Return the [x, y] coordinate for the center point of the cell that contains the specified text.  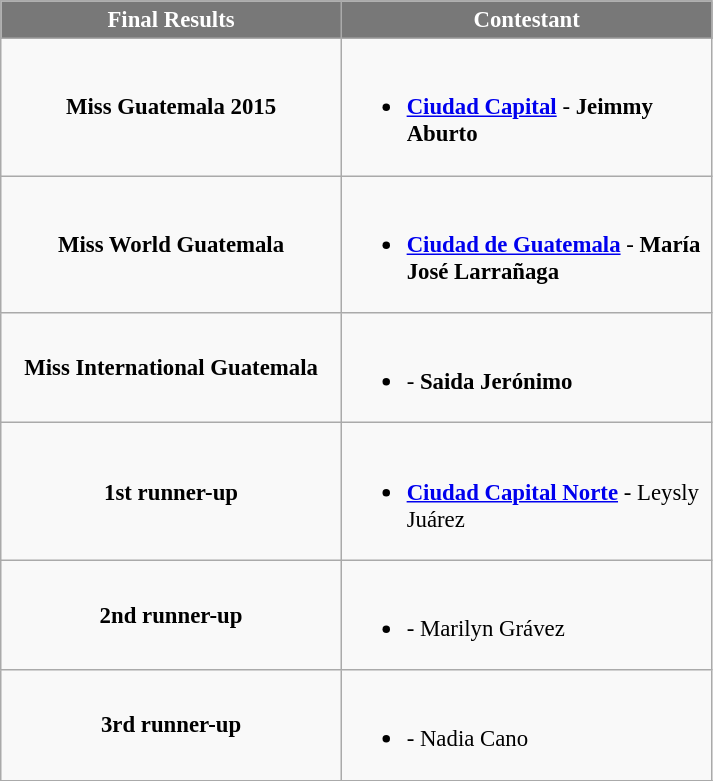
Ciudad Capital - Jeimmy Aburto [526, 108]
Ciudad Capital Norte - Leysly Juárez [526, 492]
3rd runner-up [172, 725]
Contestant [526, 20]
Miss World Guatemala [172, 244]
2nd runner-up [172, 615]
- Nadia Cano [526, 725]
- Marilyn Grávez [526, 615]
- Saida Jerónimo [526, 368]
Miss Guatemala 2015 [172, 108]
Miss International Guatemala [172, 368]
Ciudad de Guatemala - María José Larrañaga [526, 244]
Final Results [172, 20]
1st runner-up [172, 492]
